Extract the [X, Y] coordinate from the center of the cell holding the provided text.  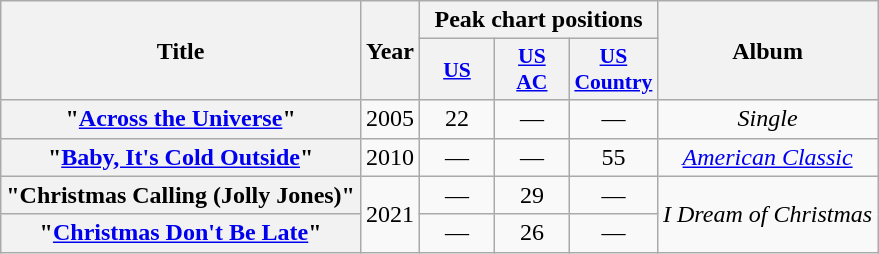
Album [767, 50]
26 [532, 233]
Year [390, 50]
"Christmas Calling (Jolly Jones)" [181, 195]
Peak chart positions [539, 20]
2021 [390, 214]
US [458, 70]
2005 [390, 119]
"Christmas Don't Be Late" [181, 233]
USCountry [613, 70]
Title [181, 50]
2010 [390, 157]
Single [767, 119]
American Classic [767, 157]
29 [532, 195]
55 [613, 157]
"Across the Universe" [181, 119]
I Dream of Christmas [767, 214]
USAC [532, 70]
"Baby, It's Cold Outside" [181, 157]
22 [458, 119]
